Locate the cell with the specified text and output its (X, Y) center coordinate. 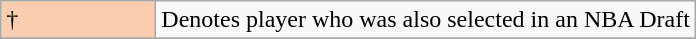
Denotes player who was also selected in an NBA Draft (426, 20)
† (78, 20)
